Identify which cell holds the provided text, then report its (X, Y) central coordinate. 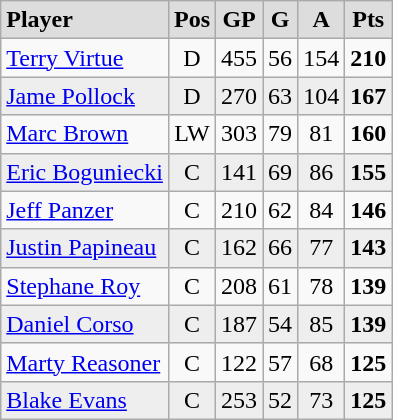
160 (368, 134)
Player (85, 20)
208 (240, 286)
Justin Papineau (85, 248)
162 (240, 248)
61 (280, 286)
54 (280, 324)
85 (322, 324)
Marc Brown (85, 134)
Daniel Corso (85, 324)
Blake Evans (85, 400)
303 (240, 134)
253 (240, 400)
155 (368, 172)
146 (368, 210)
104 (322, 96)
81 (322, 134)
154 (322, 58)
Jeff Panzer (85, 210)
66 (280, 248)
143 (368, 248)
79 (280, 134)
Marty Reasoner (85, 362)
57 (280, 362)
84 (322, 210)
69 (280, 172)
77 (322, 248)
Jame Pollock (85, 96)
Stephane Roy (85, 286)
73 (322, 400)
Terry Virtue (85, 58)
63 (280, 96)
GP (240, 20)
LW (192, 134)
187 (240, 324)
270 (240, 96)
122 (240, 362)
Pts (368, 20)
455 (240, 58)
78 (322, 286)
52 (280, 400)
141 (240, 172)
86 (322, 172)
68 (322, 362)
Pos (192, 20)
62 (280, 210)
A (322, 20)
167 (368, 96)
56 (280, 58)
Eric Boguniecki (85, 172)
G (280, 20)
